Capture the cell that displays the provided text and extract its (x, y) central coordinate. 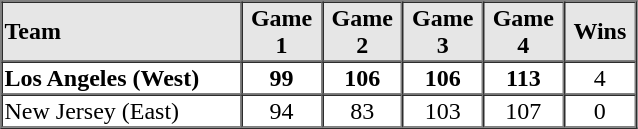
103 (442, 110)
99 (282, 78)
Game 2 (362, 32)
94 (282, 110)
0 (600, 110)
113 (524, 78)
Game 4 (524, 32)
New Jersey (East) (122, 110)
Game 1 (282, 32)
Team (122, 32)
Wins (600, 32)
107 (524, 110)
Los Angeles (West) (122, 78)
83 (362, 110)
Game 3 (442, 32)
4 (600, 78)
